Determine the (x, y) coordinate at the center of the cell enclosing the given text.  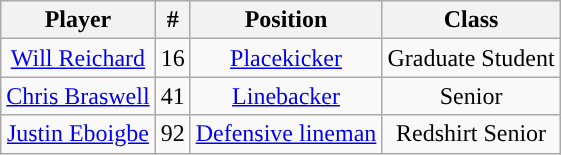
Justin Eboigbe (78, 134)
41 (172, 96)
Player (78, 20)
Class (471, 20)
92 (172, 134)
Graduate Student (471, 58)
Placekicker (286, 58)
Will Reichard (78, 58)
Chris Braswell (78, 96)
Linebacker (286, 96)
# (172, 20)
16 (172, 58)
Position (286, 20)
Defensive lineman (286, 134)
Senior (471, 96)
Redshirt Senior (471, 134)
